Identify which cell holds the provided text, then report its (X, Y) central coordinate. 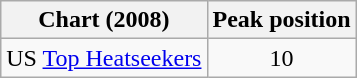
US Top Heatseekers (104, 58)
Chart (2008) (104, 20)
10 (282, 58)
Peak position (282, 20)
